Determine the [X, Y] coordinate at the center of the cell enclosing the given text.  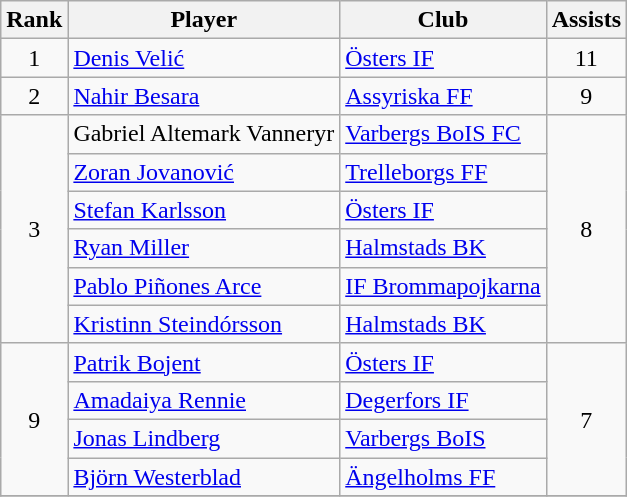
Degerfors IF [443, 400]
3 [34, 229]
Varbergs BoIS [443, 438]
Amadaiya Rennie [204, 400]
Kristinn Steindórsson [204, 324]
Varbergs BoIS FC [443, 134]
Nahir Besara [204, 96]
Gabriel Altemark Vanneryr [204, 134]
Assyriska FF [443, 96]
Björn Westerblad [204, 477]
Trelleborgs FF [443, 172]
Pablo Piñones Arce [204, 286]
11 [586, 58]
Rank [34, 20]
1 [34, 58]
Club [443, 20]
Player [204, 20]
Ängelholms FF [443, 477]
8 [586, 229]
Ryan Miller [204, 248]
2 [34, 96]
Stefan Karlsson [204, 210]
Denis Velić [204, 58]
IF Brommapojkarna [443, 286]
Zoran Jovanović [204, 172]
Jonas Lindberg [204, 438]
Assists [586, 20]
7 [586, 419]
Patrik Bojent [204, 362]
